For the text-containing cell, return its midpoint in [x, y] coordinate format. 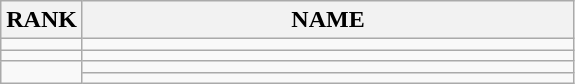
NAME [328, 20]
RANK [42, 20]
